Locate the cell with the specified text and output its [x, y] center coordinate. 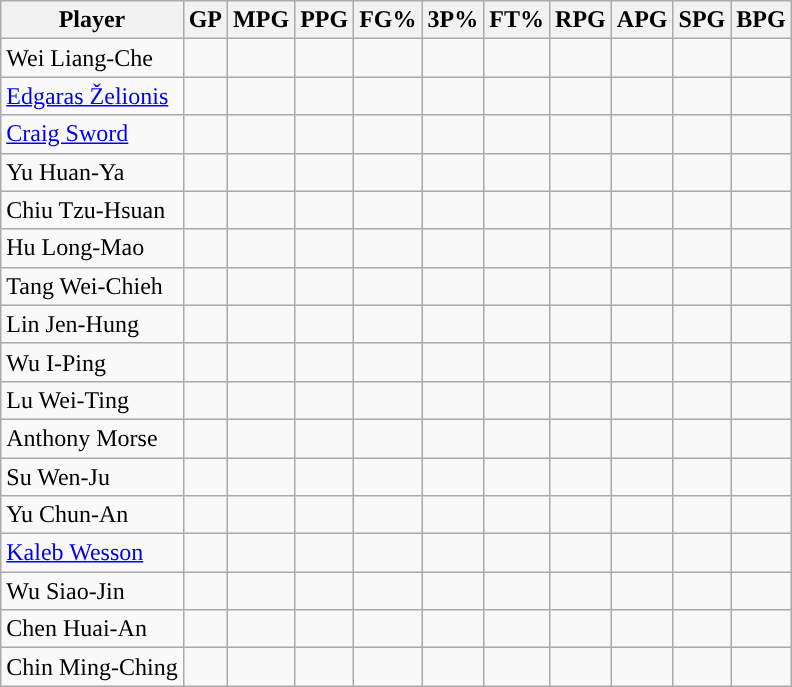
3P% [453, 20]
Yu Huan-Ya [92, 172]
Su Wen-Ju [92, 477]
Chin Ming-Ching [92, 667]
Kaleb Wesson [92, 553]
BPG [761, 20]
Tang Wei-Chieh [92, 286]
Lu Wei-Ting [92, 400]
Player [92, 20]
GP [205, 20]
Craig Sword [92, 134]
Wu Siao-Jin [92, 591]
Wu I-Ping [92, 362]
APG [642, 20]
Anthony Morse [92, 438]
Hu Long-Mao [92, 248]
MPG [262, 20]
FT% [517, 20]
Chiu Tzu-Hsuan [92, 210]
Yu Chun-An [92, 515]
PPG [324, 20]
FG% [388, 20]
Wei Liang-Che [92, 58]
SPG [702, 20]
Lin Jen-Hung [92, 324]
RPG [581, 20]
Chen Huai-An [92, 629]
Edgaras Želionis [92, 96]
